Capture the cell that displays the provided text and extract its [X, Y] central coordinate. 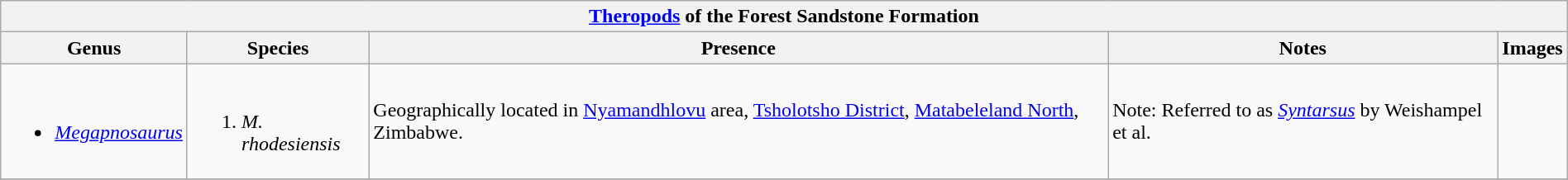
Megapnosaurus [94, 121]
Species [278, 48]
Genus [94, 48]
Geographically located in Nyamandhlovu area, Tsholotsho District, Matabeleland North, Zimbabwe. [739, 121]
Presence [739, 48]
Theropods of the Forest Sandstone Formation [784, 17]
M. rhodesiensis [278, 121]
Notes [1303, 48]
Note: Referred to as Syntarsus by Weishampel et al. [1303, 121]
Images [1532, 48]
